Output the [X, Y] coordinate of the center of the cell containing the given text.  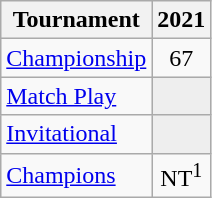
Champions [76, 176]
Invitational [76, 134]
2021 [182, 20]
Championship [76, 58]
Tournament [76, 20]
Match Play [76, 96]
67 [182, 58]
NT1 [182, 176]
